Scan for the cell matching the given text and deliver its (X, Y) coordinate at center. 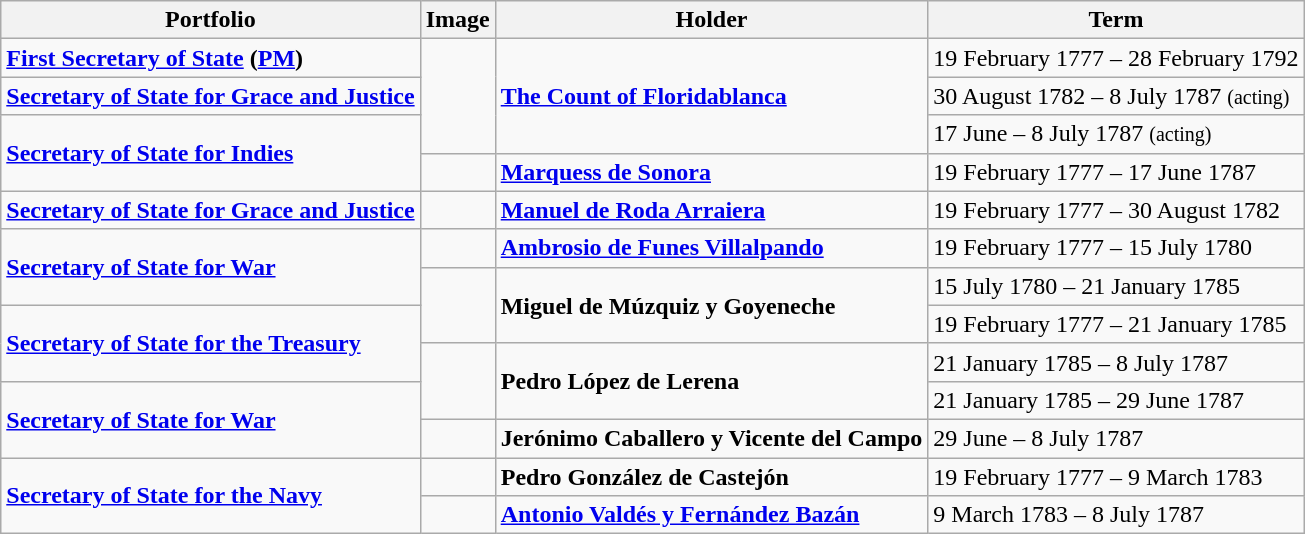
Term (1116, 20)
First Secretary of State (PM) (210, 58)
29 June – 8 July 1787 (1116, 438)
19 February 1777 – 9 March 1783 (1116, 477)
19 February 1777 – 17 June 1787 (1116, 172)
Manuel de Roda Arraiera (712, 210)
Secretary of State for the Treasury (210, 343)
17 June – 8 July 1787 (acting) (1116, 134)
The Count of Floridablanca (712, 96)
Pedro González de Castejón (712, 477)
15 July 1780 – 21 January 1785 (1116, 286)
Miguel de Múzquiz y Goyeneche (712, 305)
Secretary of State for the Navy (210, 496)
9 March 1783 – 8 July 1787 (1116, 515)
Secretary of State for Indies (210, 153)
Holder (712, 20)
Jerónimo Caballero y Vicente del Campo (712, 438)
19 February 1777 – 15 July 1780 (1116, 248)
19 February 1777 – 21 January 1785 (1116, 324)
21 January 1785 – 29 June 1787 (1116, 400)
30 August 1782 – 8 July 1787 (acting) (1116, 96)
Pedro López de Lerena (712, 381)
Portfolio (210, 20)
Image (458, 20)
Marquess de Sonora (712, 172)
21 January 1785 – 8 July 1787 (1116, 362)
19 February 1777 – 28 February 1792 (1116, 58)
Ambrosio de Funes Villalpando (712, 248)
Antonio Valdés y Fernández Bazán (712, 515)
19 February 1777 – 30 August 1782 (1116, 210)
